Pinpoint the cell where the given text exists, returning its [x, y] midpoint coordinate. 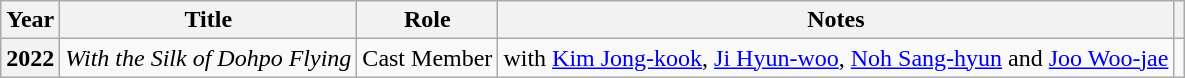
Cast Member [428, 58]
With the Silk of Dohpo Flying [208, 58]
Year [30, 20]
2022 [30, 58]
Role [428, 20]
Notes [836, 20]
with Kim Jong-kook, Ji Hyun-woo, Noh Sang-hyun and Joo Woo-jae [836, 58]
Title [208, 20]
